Locate the cell with the specified text and output its [X, Y] center coordinate. 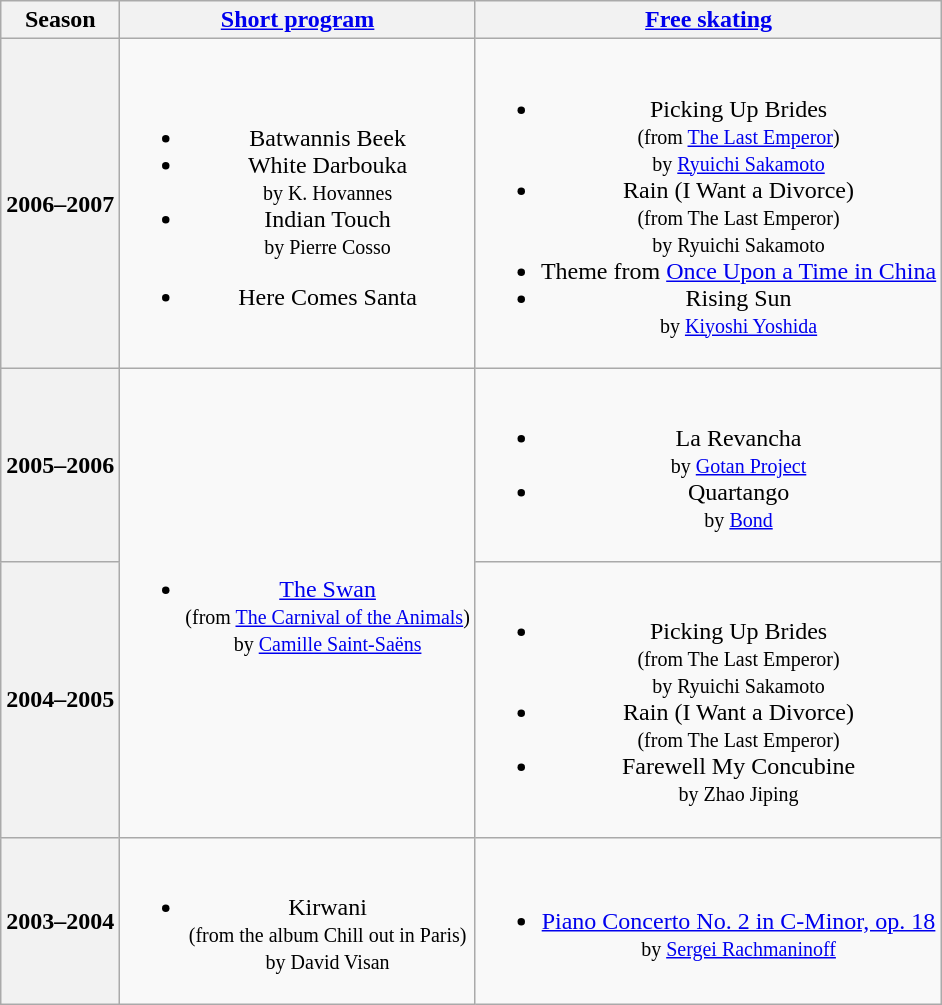
Season [60, 20]
2004–2005 [60, 700]
Kirwani (from the album Chill out in Paris) by David Visan [298, 920]
Picking Up Brides (from The Last Emperor) by Ryuichi Sakamoto Rain (I Want a Divorce) (from The Last Emperor) Farewell My Concubine by Zhao Jiping [708, 700]
2005–2006 [60, 465]
Batwannis BeekWhite Darbouka by K. Hovannes Indian Touch by Pierre Cosso Here Comes Santa [298, 204]
Piano Concerto No. 2 in C-Minor, op. 18 by Sergei Rachmaninoff [708, 920]
Short program [298, 20]
Free skating [708, 20]
2006–2007 [60, 204]
La Revancha by Gotan Project Quartango by Bond [708, 465]
The Swan (from The Carnival of the Animals) by Camille Saint-Saëns [298, 602]
2003–2004 [60, 920]
